Output the [x, y] coordinate of the center of the cell containing the given text.  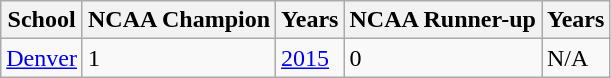
0 [443, 58]
Denver [42, 58]
NCAA Runner-up [443, 20]
School [42, 20]
1 [178, 58]
2015 [310, 58]
N/A [576, 58]
NCAA Champion [178, 20]
